Find where the given text appears and provide that cell's center as [X, Y] coordinate. 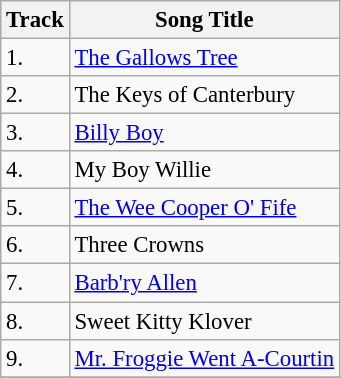
4. [35, 170]
Billy Boy [204, 133]
The Gallows Tree [204, 58]
5. [35, 208]
Three Crowns [204, 245]
3. [35, 133]
8. [35, 321]
7. [35, 283]
Barb'ry Allen [204, 283]
My Boy Willie [204, 170]
The Keys of Canterbury [204, 95]
Mr. Froggie Went A-Courtin [204, 358]
Song Title [204, 20]
2. [35, 95]
6. [35, 245]
The Wee Cooper O' Fife [204, 208]
Sweet Kitty Klover [204, 321]
9. [35, 358]
1. [35, 58]
Track [35, 20]
